Capture the cell that displays the provided text and extract its (x, y) central coordinate. 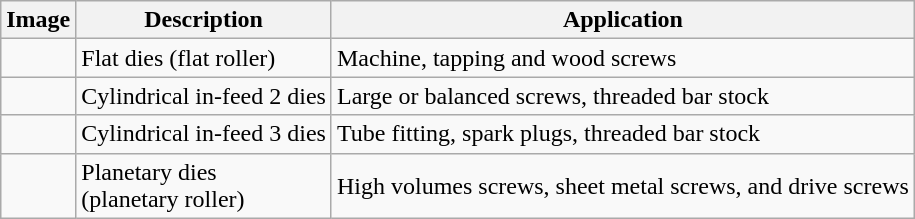
High volumes screws, sheet metal screws, and drive screws (622, 186)
Image (38, 20)
Large or balanced screws, threaded bar stock (622, 96)
Cylindrical in-feed 3 dies (204, 134)
Tube fitting, spark plugs, threaded bar stock (622, 134)
Application (622, 20)
Description (204, 20)
Machine, tapping and wood screws (622, 58)
Flat dies (flat roller) (204, 58)
Planetary dies(planetary roller) (204, 186)
Cylindrical in-feed 2 dies (204, 96)
